From the cell containing the given text, extract its center point as (X, Y) coordinate. 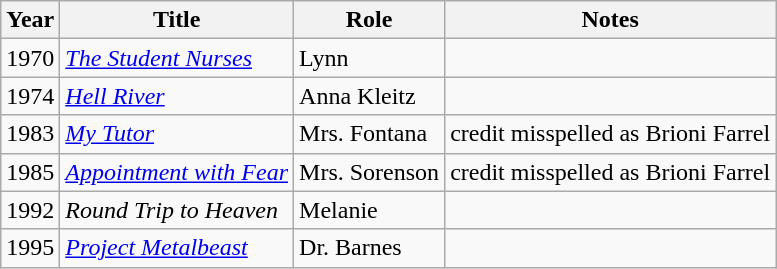
1995 (30, 248)
Lynn (370, 58)
Hell River (177, 96)
1985 (30, 172)
Appointment with Fear (177, 172)
My Tutor (177, 134)
Mrs. Sorenson (370, 172)
Melanie (370, 210)
1983 (30, 134)
Year (30, 20)
Mrs. Fontana (370, 134)
Title (177, 20)
Anna Kleitz (370, 96)
Notes (610, 20)
Role (370, 20)
1974 (30, 96)
The Student Nurses (177, 58)
1992 (30, 210)
Round Trip to Heaven (177, 210)
1970 (30, 58)
Project Metalbeast (177, 248)
Dr. Barnes (370, 248)
